Scan for the cell matching the given text and deliver its (X, Y) coordinate at center. 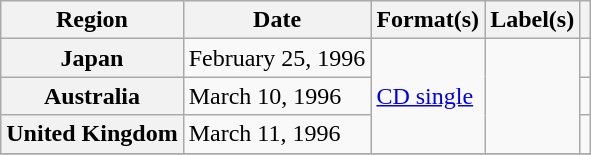
CD single (428, 96)
Date (277, 20)
Australia (92, 96)
March 10, 1996 (277, 96)
March 11, 1996 (277, 134)
Label(s) (532, 20)
United Kingdom (92, 134)
Format(s) (428, 20)
February 25, 1996 (277, 58)
Japan (92, 58)
Region (92, 20)
